Locate the cell with the specified text and output its [x, y] center coordinate. 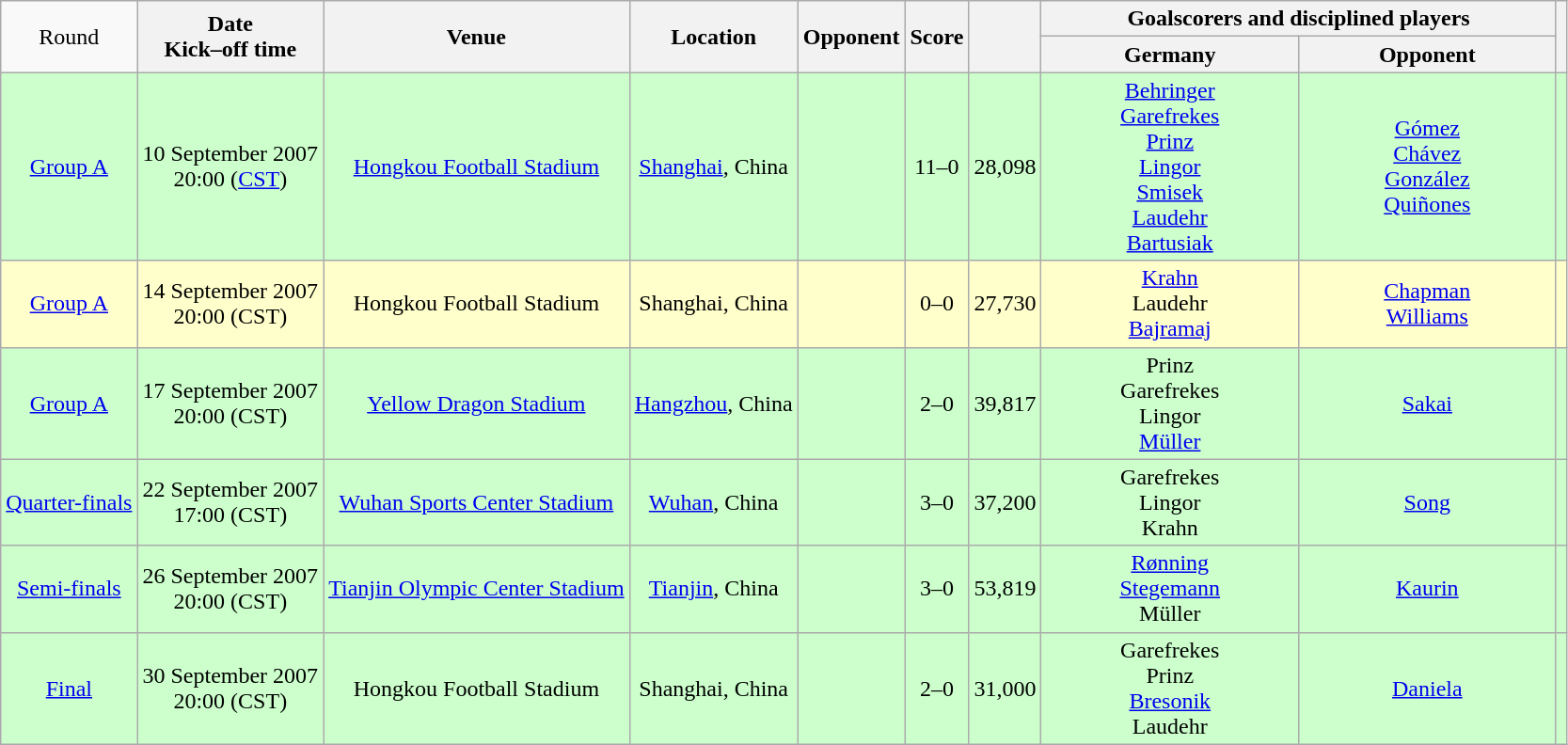
39,817 [1005, 403]
Chapman Williams [1428, 304]
Behringer Garefrekes Prinz Lingor Smisek Laudehr Bartusiak [1170, 166]
14 September 200720:00 (CST) [230, 304]
Garefrekes Prinz Bresonik Laudehr [1170, 689]
Hangzhou, China [713, 403]
Location [713, 37]
26 September 200720:00 (CST) [230, 589]
Rønning Stegemann Müller [1170, 589]
Venue [477, 37]
Germany [1170, 55]
Final [70, 689]
Kaurin [1428, 589]
Wuhan Sports Center Stadium [477, 502]
Wuhan, China [713, 502]
Krahn Laudehr Bajramaj [1170, 304]
Daniela [1428, 689]
Round [70, 37]
Goalscorers and disciplined players [1298, 19]
30 September 200720:00 (CST) [230, 689]
Sakai [1428, 403]
Tianjin, China [713, 589]
Garefrekes Lingor Krahn [1170, 502]
53,819 [1005, 589]
Semi-finals [70, 589]
22 September 200717:00 (CST) [230, 502]
27,730 [1005, 304]
Song [1428, 502]
11–0 [937, 166]
10 September 200720:00 (CST) [230, 166]
Prinz Garefrekes Lingor Müller [1170, 403]
DateKick–off time [230, 37]
37,200 [1005, 502]
Score [937, 37]
Tianjin Olympic Center Stadium [477, 589]
Gómez Chávez González Quiñones [1428, 166]
0–0 [937, 304]
Yellow Dragon Stadium [477, 403]
31,000 [1005, 689]
Quarter-finals [70, 502]
28,098 [1005, 166]
17 September 200720:00 (CST) [230, 403]
